For the text-containing cell, return its midpoint in [X, Y] coordinate format. 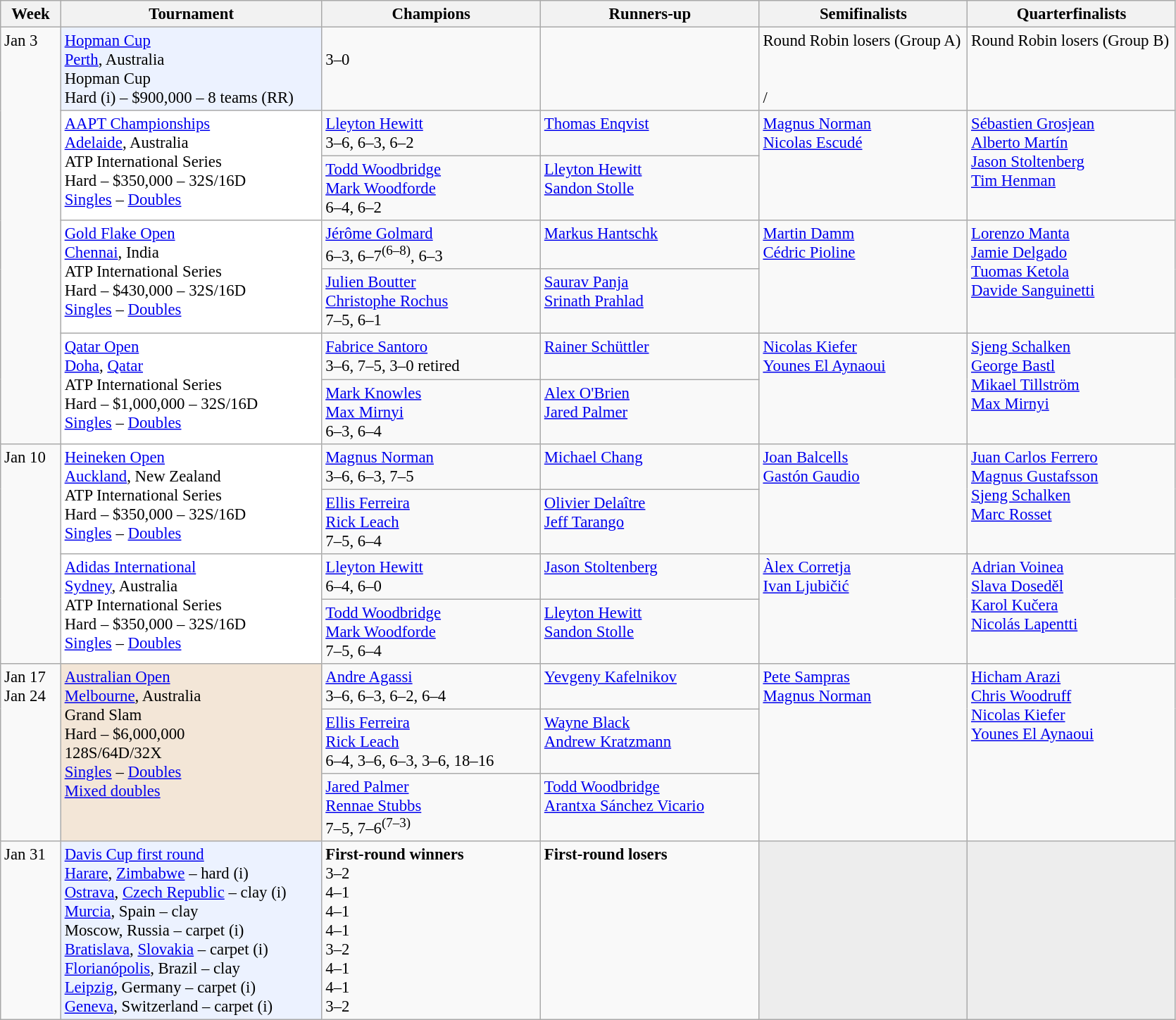
Jan 17Jan 24 [31, 753]
Ellis Ferreira Rick Leach7–5, 6–4 [431, 522]
Todd Woodbridge Mark Woodforde6–4, 6–2 [431, 189]
Round Robin losers (Group A) / [863, 69]
Jason Stoltenberg [651, 576]
Fabrice Santoro 3–6, 7–5, 3–0 retired [431, 356]
Champions [431, 14]
Rainer Schüttler [651, 356]
Pete Sampras Magnus Norman [863, 753]
Julien Boutter Christophe Rochus7–5, 6–1 [431, 301]
Sjeng Schalken George Bastl Mikael Tillström Max Mirnyi [1072, 389]
Nicolas Kiefer Younes El Aynaoui [863, 389]
Alex O'Brien Jared Palmer [651, 412]
Sébastien Grosjean Alberto Martín Jason Stoltenberg Tim Henman [1072, 165]
Jan 10 [31, 553]
Ellis Ferreira Rick Leach6–4, 3–6, 6–3, 3–6, 18–16 [431, 741]
Michael Chang [651, 466]
Joan Balcells Gastón Gaudio [863, 498]
Tournament [192, 14]
Semifinalists [863, 14]
Week [31, 14]
Martin Damm Cédric Pioline [863, 277]
Àlex Corretja Ivan Ljubičić [863, 608]
3–0 [431, 69]
Olivier Delaître Jeff Tarango [651, 522]
Quarterfinalists [1072, 14]
Lleyton Hewitt6–4, 6–0 [431, 576]
Adidas International Sydney, AustraliaATP International SeriesHard – $350,000 – 32S/16DSingles – Doubles [192, 608]
Andre Agassi3–6, 6–3, 6–2, 6–4 [431, 687]
Markus Hantschk [651, 245]
Lleyton Hewitt 3–6, 6–3, 6–2 [431, 134]
Saurav Panja Srinath Prahlad [651, 301]
Hicham Arazi Chris Woodruff Nicolas Kiefer Younes El Aynaoui [1072, 753]
Qatar Open Doha, QatarATP International SeriesHard – $1,000,000 – 32S/16DSingles – Doubles [192, 389]
Wayne Black Andrew Kratzmann [651, 741]
Jérôme Golmard6–3, 6–7(6–8), 6–3 [431, 245]
Heineken Open Auckland, New ZealandATP International SeriesHard – $350,000 – 32S/16DSingles – Doubles [192, 498]
First-round losers [651, 931]
Adrian Voinea Slava Doseděl Karol Kučera Nicolás Lapentti [1072, 608]
First-round winners 3–2 4–1 4–1 4–1 3–2 4–1 4–1 3–2 [431, 931]
Jan 3 [31, 236]
Lorenzo Manta Jamie Delgado Tuomas Ketola Davide Sanguinetti [1072, 277]
Todd Woodbridge Mark Woodforde7–5, 6–4 [431, 631]
Jared Palmer Rennae Stubbs7–5, 7–6(7–3) [431, 807]
Round Robin losers (Group B) [1072, 69]
Jan 31 [31, 931]
Runners-up [651, 14]
Todd Woodbridge Arantxa Sánchez Vicario [651, 807]
Australian Open Melbourne, AustraliaGrand SlamHard – $6,000,000128S/64D/32XSingles – Doubles Mixed doubles [192, 753]
Mark Knowles Max Mirnyi6–3, 6–4 [431, 412]
AAPT ChampionshipsAdelaide, AustraliaATP International SeriesHard – $350,000 – 32S/16DSingles – Doubles [192, 165]
Yevgeny Kafelnikov [651, 687]
Magnus Norman 3–6, 6–3, 7–5 [431, 466]
Magnus Norman Nicolas Escudé [863, 165]
Juan Carlos Ferrero Magnus Gustafsson Sjeng Schalken Marc Rosset [1072, 498]
Gold Flake Open Chennai, IndiaATP International SeriesHard – $430,000 – 32S/16DSingles – Doubles [192, 277]
Thomas Enqvist [651, 134]
Hopman Cup Perth, AustraliaHopman CupHard (i) – $900,000 – 8 teams (RR) [192, 69]
